Return [X, Y] of the center of cell containing provided text 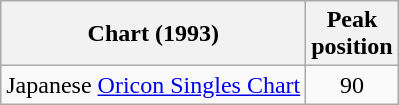
Peakposition [352, 34]
90 [352, 85]
Chart (1993) [154, 34]
Japanese Oricon Singles Chart [154, 85]
